Identify which cell holds the provided text, then report its [X, Y] central coordinate. 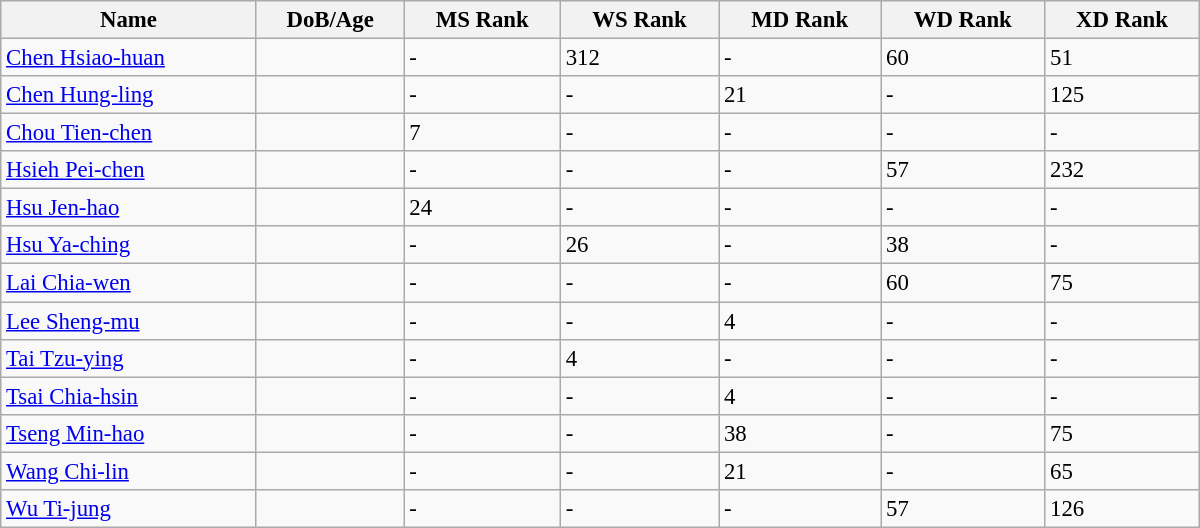
DoB/Age [330, 20]
65 [1122, 471]
Tsai Chia-hsin [129, 396]
232 [1122, 170]
MD Rank [800, 20]
Tseng Min-hao [129, 433]
WD Rank [963, 20]
Hsieh Pei-chen [129, 170]
Lai Chia-wen [129, 283]
XD Rank [1122, 20]
Wu Ti-jung [129, 509]
Lee Sheng-mu [129, 321]
312 [639, 58]
125 [1122, 95]
126 [1122, 509]
WS Rank [639, 20]
26 [639, 245]
Tai Tzu-ying [129, 358]
Hsu Jen-hao [129, 208]
Chou Tien-chen [129, 133]
Chen Hsiao-huan [129, 58]
51 [1122, 58]
Hsu Ya-ching [129, 245]
7 [482, 133]
MS Rank [482, 20]
Name [129, 20]
24 [482, 208]
Wang Chi-lin [129, 471]
Chen Hung-ling [129, 95]
